Detect which cell encompasses the target text, then output its [x, y] center coordinate. 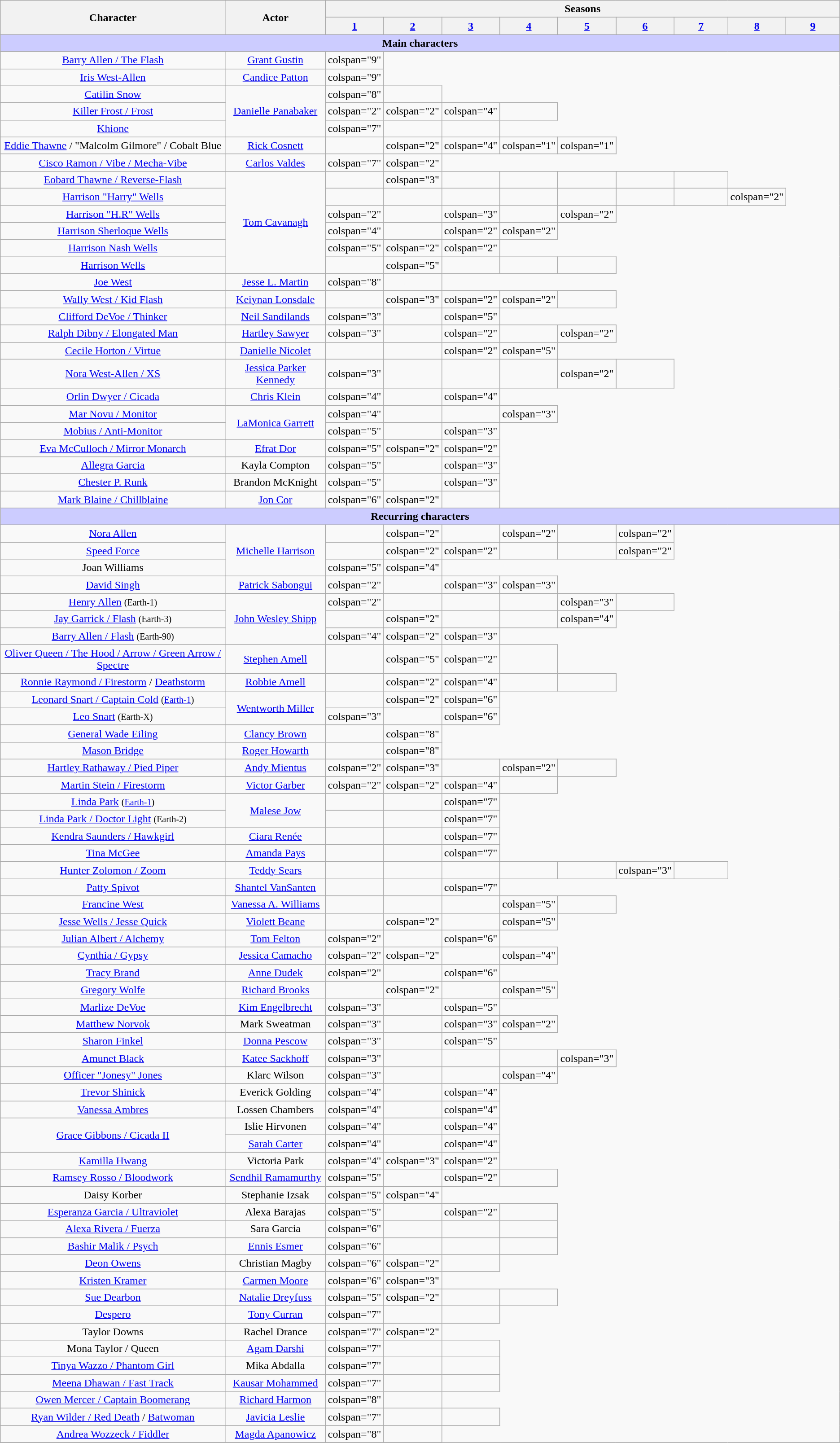
Clancy Brown [276, 733]
Klarc Wilson [276, 1075]
Kristen Kramer [113, 1280]
Patrick Sabongui [276, 585]
Everick Golding [276, 1092]
Sendhil Ramamurthy [276, 1178]
Meena Dhawan / Fast Track [113, 1383]
Daisy Korber [113, 1195]
Michelle Harrison [276, 551]
Character [113, 18]
Khione [113, 128]
Carmen Moore [276, 1280]
Hunter Zolomon / Zoom [113, 870]
Grant Gustin [276, 60]
Alexa Rivera / Fuerza [113, 1229]
Javicia Leslie [276, 1417]
Tinya Wazzo / Phantom Girl [113, 1366]
Carlos Valdes [276, 162]
Tom Cavanagh [276, 222]
Barry Allen / Flash (Earth-90) [113, 636]
Deon Owens [113, 1263]
7 [701, 26]
Danielle Nicolet [276, 351]
Eva McCulloch / Mirror Monarch [113, 448]
Shantel VanSanten [276, 887]
5 [587, 26]
Violett Beane [276, 921]
Efrat Dor [276, 448]
Barry Allen / The Flash [113, 60]
Ramsey Rosso / Bloodwork [113, 1178]
Killer Frost / Frost [113, 111]
Linda Park (Earth-1) [113, 802]
Kamilla Hwang [113, 1161]
Taylor Downs [113, 1332]
Catilin Snow [113, 94]
Agam Darshi [276, 1349]
Victoria Park [276, 1161]
Andy Mientus [276, 768]
Teddy Sears [276, 870]
Amanda Pays [276, 853]
Joan Williams [113, 568]
Vanessa Ambres [113, 1110]
Officer "Jonesy" Jones [113, 1075]
Gregory Wolfe [113, 990]
Stephen Amell [276, 659]
Islie Hirvonen [276, 1127]
Nora West-Allen / XS [113, 373]
Kim Engelbrecht [276, 1007]
Magda Apanowicz [276, 1434]
Natalie Dreyfuss [276, 1297]
Robbie Amell [276, 682]
Tony Curran [276, 1314]
Richard Harmon [276, 1400]
Iris West-Allen [113, 77]
9 [813, 26]
Kendra Saunders / Hawkgirl [113, 836]
Clifford DeVoe / Thinker [113, 316]
Jessica Parker Kennedy [276, 373]
Owen Mercer / Captain Boomerang [113, 1400]
Seasons [582, 9]
Kayla Compton [276, 465]
Cecile Horton / Virtue [113, 351]
Leonard Snart / Captain Cold (Earth-1) [113, 699]
Wally West / Kid Flash [113, 299]
Tom Felton [276, 939]
Sarah Carter [276, 1144]
Esperanza Garcia / Ultraviolet [113, 1212]
Sue Dearbon [113, 1297]
Mark Sweatman [276, 1024]
Ennis Esmer [276, 1246]
Harrison Sherloque Wells [113, 231]
Sara Garcia [276, 1229]
Vanessa A. Williams [276, 904]
Victor Garber [276, 785]
Jay Garrick / Flash (Earth-3) [113, 619]
Harrison Wells [113, 265]
Eddie Thawne / "Malcolm Gilmore" / Cobalt Blue [113, 145]
LaMonica Garrett [276, 422]
3 [471, 26]
Richard Brooks [276, 990]
Jesse Wells / Jesse Quick [113, 921]
Brandon McKnight [276, 482]
Martin Stein / Firestorm [113, 785]
Jesse L. Martin [276, 282]
Matthew Norvok [113, 1024]
Danielle Panabaker [276, 111]
Mark Blaine / Chillblaine [113, 500]
Julian Albert / Alchemy [113, 939]
Tina McGee [113, 853]
Jon Cor [276, 500]
2 [413, 26]
Keiynan Lonsdale [276, 299]
Roger Howarth [276, 750]
Leo Snart (Earth-X) [113, 716]
Orlin Dwyer / Cicada [113, 397]
Oliver Queen / The Hood / Arrow / Green Arrow / Spectre [113, 659]
John Wesley Shipp [276, 619]
Ryan Wilder / Red Death / Batwoman [113, 1417]
Jessica Camacho [276, 956]
Wentworth Miller [276, 708]
Patty Spivot [113, 887]
Rick Cosnett [276, 145]
Chester P. Runk [113, 482]
Mar Novu / Monitor [113, 414]
Rachel Drance [276, 1332]
Anne Dudek [276, 973]
Malese Jow [276, 811]
Harrison "Harry" Wells [113, 197]
Nora Allen [113, 534]
Speed Force [113, 551]
Main characters [420, 43]
Ciara Renée [276, 836]
Ronnie Raymond / Firestorm / Deathstorm [113, 682]
Mason Bridge [113, 750]
Joe West [113, 282]
Katee Sackhoff [276, 1058]
Stephanie Izsak [276, 1195]
Recurring characters [420, 517]
Harrison "H.R" Wells [113, 214]
8 [757, 26]
Grace Gibbons / Cicada II [113, 1135]
Linda Park / Doctor Light (Earth-2) [113, 819]
Cisco Ramon / Vibe / Mecha-Vibe [113, 162]
6 [645, 26]
Tracy Brand [113, 973]
Francine West [113, 904]
Lossen Chambers [276, 1110]
Ralph Dibny / Elongated Man [113, 333]
Mobius / Anti-Monitor [113, 431]
Harrison Nash Wells [113, 248]
Mona Taylor / Queen [113, 1349]
Cynthia / Gypsy [113, 956]
Sharon Finkel [113, 1041]
Despero [113, 1314]
Trevor Shinick [113, 1092]
1 [354, 26]
Henry Allen (Earth-1) [113, 602]
Bashir Malik / Psych [113, 1246]
Neil Sandilands [276, 316]
Hartley Sawyer [276, 333]
Chris Klein [276, 397]
Allegra Garcia [113, 465]
Alexa Barajas [276, 1212]
Candice Patton [276, 77]
Andrea Wozzeck / Fiddler [113, 1434]
Kausar Mohammed [276, 1383]
David Singh [113, 585]
4 [529, 26]
Hartley Rathaway / Pied Piper [113, 768]
General Wade Eiling [113, 733]
Donna Pescow [276, 1041]
Amunet Black [113, 1058]
Christian Magby [276, 1263]
Mika Abdalla [276, 1366]
Actor [276, 18]
Eobard Thawne / Reverse-Flash [113, 180]
Marlize DeVoe [113, 1007]
